Determine the (X, Y) coordinate at the center of the cell enclosing the given text.  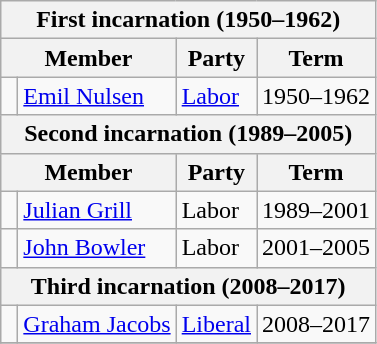
Third incarnation (2008–2017) (188, 286)
Emil Nulsen (97, 96)
Second incarnation (1989–2005) (188, 134)
Liberal (216, 324)
2008–2017 (316, 324)
2001–2005 (316, 248)
1989–2001 (316, 210)
John Bowler (97, 248)
1950–1962 (316, 96)
Graham Jacobs (97, 324)
Julian Grill (97, 210)
First incarnation (1950–1962) (188, 20)
